Return [x, y] of the center of cell containing provided text 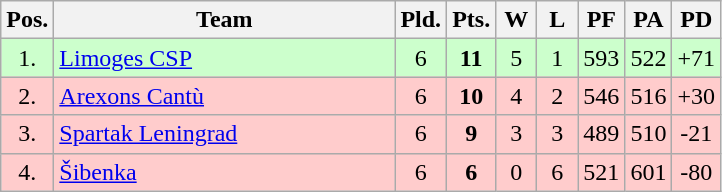
Pts. [472, 20]
510 [648, 134]
1 [558, 58]
0 [516, 172]
-80 [696, 172]
9 [472, 134]
Pos. [28, 20]
516 [648, 96]
-21 [696, 134]
11 [472, 58]
10 [472, 96]
546 [602, 96]
+71 [696, 58]
601 [648, 172]
Limoges CSP [224, 58]
4 [516, 96]
3. [28, 134]
L [558, 20]
PA [648, 20]
Arexons Cantù [224, 96]
+30 [696, 96]
2. [28, 96]
2 [558, 96]
Spartak Leningrad [224, 134]
593 [602, 58]
Team [224, 20]
Pld. [421, 20]
522 [648, 58]
489 [602, 134]
Šibenka [224, 172]
W [516, 20]
PF [602, 20]
5 [516, 58]
PD [696, 20]
521 [602, 172]
1. [28, 58]
4. [28, 172]
